From the cell containing the given text, extract its center point as (x, y) coordinate. 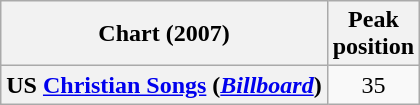
35 (373, 85)
Peakposition (373, 34)
Chart (2007) (164, 34)
US Christian Songs (Billboard) (164, 85)
